Output the (x, y) coordinate of the center of the cell containing the given text.  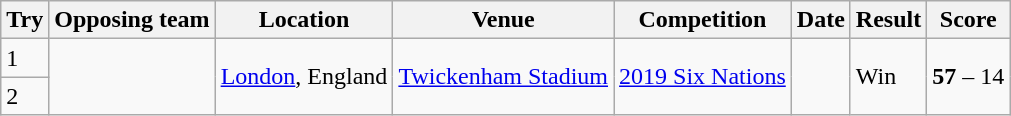
Opposing team (132, 20)
Location (304, 20)
2019 Six Nations (703, 77)
Competition (703, 20)
57 – 14 (968, 77)
Score (968, 20)
Date (820, 20)
Win (888, 77)
London, England (304, 77)
2 (25, 96)
Result (888, 20)
1 (25, 58)
Try (25, 20)
Twickenham Stadium (504, 77)
Venue (504, 20)
